Pinpoint the cell where the given text exists, returning its (X, Y) midpoint coordinate. 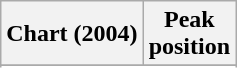
Chart (2004) (72, 34)
Peakposition (189, 34)
